Capture the cell that displays the provided text and extract its [x, y] central coordinate. 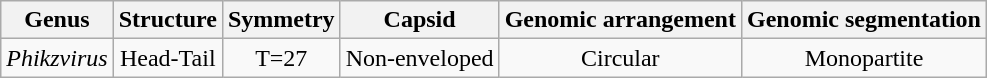
Capsid [420, 20]
T=27 [281, 58]
Head-Tail [168, 58]
Circular [620, 58]
Structure [168, 20]
Monopartite [864, 58]
Non-enveloped [420, 58]
Phikzvirus [57, 58]
Genomic arrangement [620, 20]
Genomic segmentation [864, 20]
Genus [57, 20]
Symmetry [281, 20]
